For the text-containing cell, return its midpoint in (x, y) coordinate format. 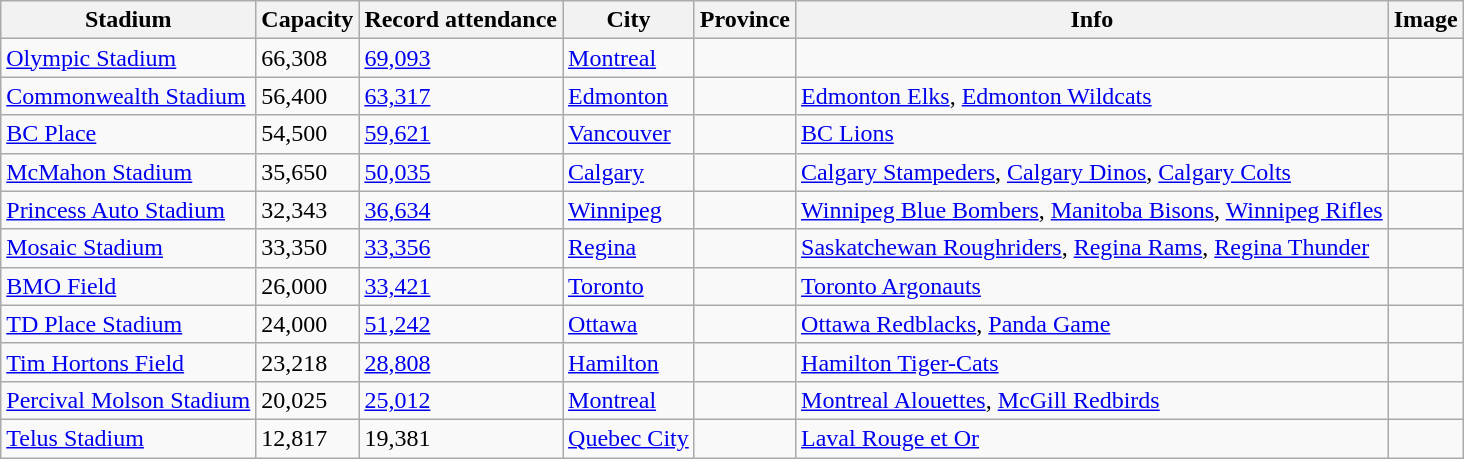
Saskatchewan Roughriders, Regina Rams, Regina Thunder (1092, 248)
Princess Auto Stadium (128, 210)
Calgary (629, 172)
19,381 (461, 438)
Image (1426, 20)
63,317 (461, 96)
Regina (629, 248)
35,650 (308, 172)
24,000 (308, 324)
56,400 (308, 96)
Record attendance (461, 20)
26,000 (308, 286)
Ottawa Redblacks, Panda Game (1092, 324)
Percival Molson Stadium (128, 400)
Hamilton Tiger-Cats (1092, 362)
Edmonton Elks, Edmonton Wildcats (1092, 96)
Commonwealth Stadium (128, 96)
12,817 (308, 438)
Quebec City (629, 438)
36,634 (461, 210)
Telus Stadium (128, 438)
Stadium (128, 20)
59,621 (461, 134)
Hamilton (629, 362)
28,808 (461, 362)
Mosaic Stadium (128, 248)
Winnipeg (629, 210)
33,356 (461, 248)
54,500 (308, 134)
Province (744, 20)
33,350 (308, 248)
Toronto (629, 286)
69,093 (461, 58)
Olympic Stadium (128, 58)
50,035 (461, 172)
Winnipeg Blue Bombers, Manitoba Bisons, Winnipeg Rifles (1092, 210)
66,308 (308, 58)
Toronto Argonauts (1092, 286)
33,421 (461, 286)
51,242 (461, 324)
TD Place Stadium (128, 324)
20,025 (308, 400)
32,343 (308, 210)
Info (1092, 20)
25,012 (461, 400)
McMahon Stadium (128, 172)
BC Lions (1092, 134)
Calgary Stampeders, Calgary Dinos, Calgary Colts (1092, 172)
Ottawa (629, 324)
BMO Field (128, 286)
Montreal Alouettes, McGill Redbirds (1092, 400)
BC Place (128, 134)
Vancouver (629, 134)
Edmonton (629, 96)
Tim Hortons Field (128, 362)
Laval Rouge et Or (1092, 438)
City (629, 20)
Capacity (308, 20)
23,218 (308, 362)
